Find where the given text appears and provide that cell's center as [X, Y] coordinate. 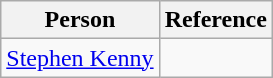
Reference [216, 20]
Stephen Kenny [80, 58]
Person [80, 20]
